Return (x, y) of the center of cell containing provided text 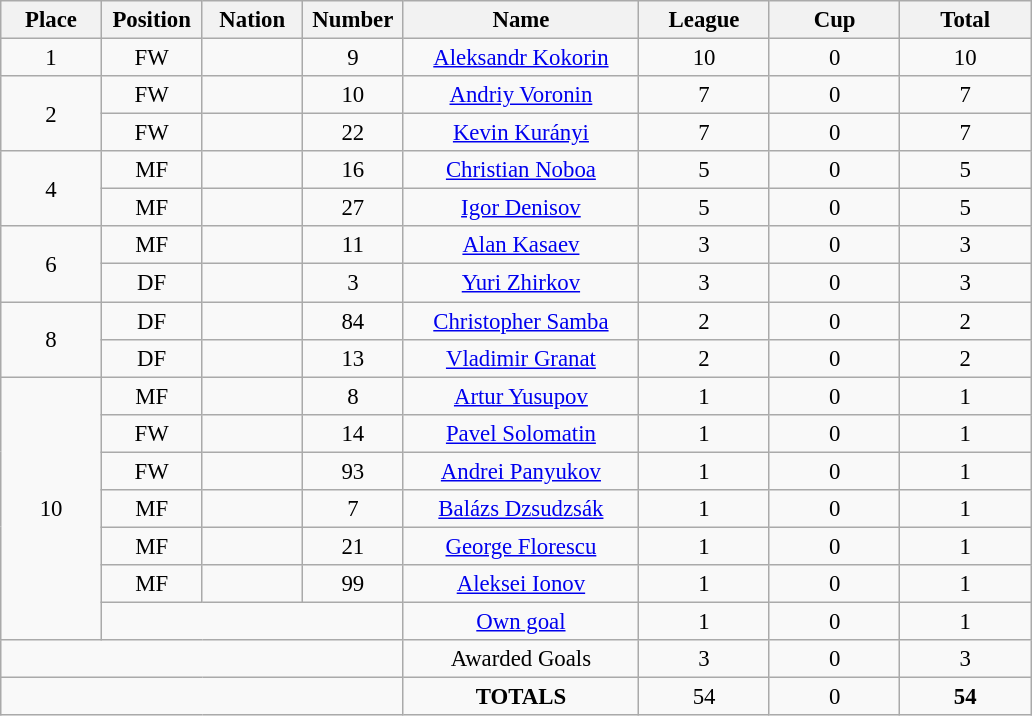
22 (354, 133)
14 (354, 433)
Yuri Zhirkov (521, 283)
27 (354, 208)
21 (354, 546)
Name (521, 20)
Alan Kasaev (521, 245)
4 (52, 188)
Own goal (521, 621)
Christian Noboa (521, 170)
9 (354, 58)
Vladimir Granat (521, 358)
Awarded Goals (521, 659)
Aleksandr Kokorin (521, 58)
Kevin Kurányi (521, 133)
Nation (252, 20)
Position (152, 20)
6 (52, 264)
Pavel Solomatin (521, 433)
Christopher Samba (521, 321)
Aleksei Ionov (521, 584)
Number (354, 20)
Cup (834, 20)
Balázs Dzsudzsák (521, 509)
George Florescu (521, 546)
99 (354, 584)
Igor Denisov (521, 208)
93 (354, 471)
Place (52, 20)
TOTALS (521, 697)
Andriy Voronin (521, 95)
Andrei Panyukov (521, 471)
16 (354, 170)
13 (354, 358)
League (704, 20)
11 (354, 245)
84 (354, 321)
Artur Yusupov (521, 396)
Total (966, 20)
